Extract the [X, Y] coordinate from the center of the cell holding the provided text.  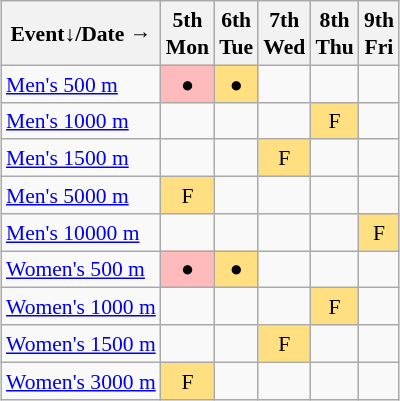
Men's 5000 m [81, 194]
Women's 1000 m [81, 306]
Men's 10000 m [81, 232]
8thThu [334, 33]
Event↓/Date → [81, 33]
Women's 3000 m [81, 380]
6thTue [236, 33]
5thMon [188, 33]
9thFri [379, 33]
7thWed [284, 33]
Women's 500 m [81, 268]
Men's 1500 m [81, 158]
Women's 1500 m [81, 344]
Men's 500 m [81, 84]
Men's 1000 m [81, 120]
